Identify which cell holds the provided text, then report its (x, y) central coordinate. 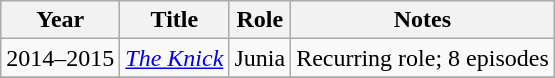
The Knick (174, 58)
Recurring role; 8 episodes (423, 58)
2014–2015 (60, 58)
Title (174, 20)
Role (260, 20)
Year (60, 20)
Junia (260, 58)
Notes (423, 20)
